Find where the given text appears and provide that cell's center as [X, Y] coordinate. 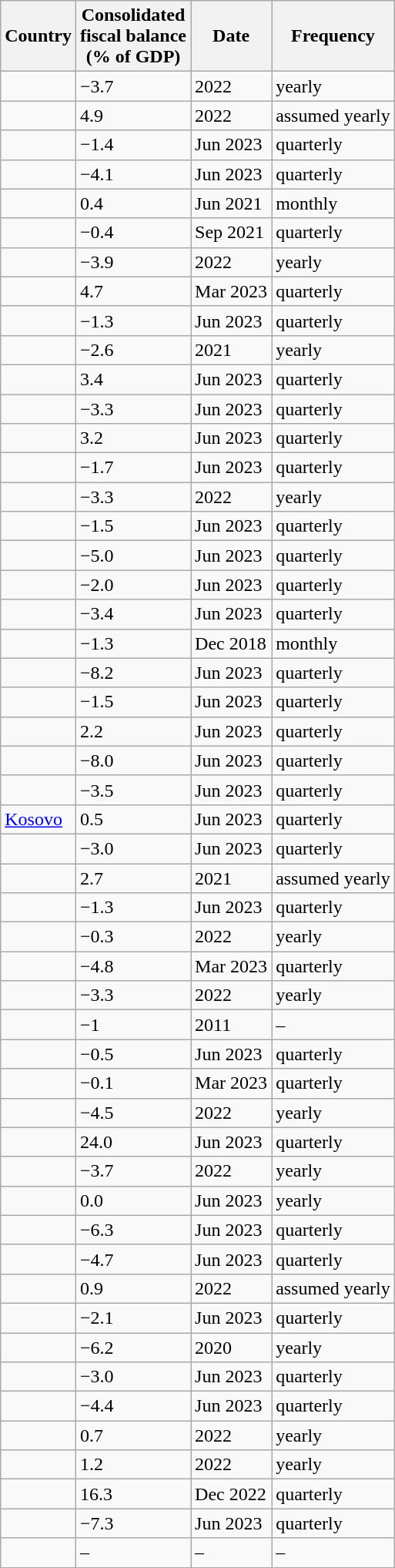
−3.5 [132, 790]
2.2 [132, 731]
4.7 [132, 291]
Sep 2021 [231, 233]
Frequency [333, 36]
−3.9 [132, 262]
−1 [132, 1025]
Dec 2018 [231, 643]
−4.1 [132, 174]
2020 [231, 1348]
Kosovo [38, 819]
0.5 [132, 819]
3.4 [132, 379]
−6.3 [132, 1230]
−0.3 [132, 937]
−5.0 [132, 556]
−2.0 [132, 585]
0.0 [132, 1200]
−1.4 [132, 145]
−8.2 [132, 673]
−2.1 [132, 1318]
−0.1 [132, 1083]
Jun 2021 [231, 203]
−4.5 [132, 1113]
Dec 2022 [231, 1494]
Date [231, 36]
Consolidatedfiscal balance(% of GDP) [132, 36]
Country [38, 36]
−3.4 [132, 614]
−0.4 [132, 233]
−4.7 [132, 1259]
1.2 [132, 1465]
−2.6 [132, 350]
0.4 [132, 203]
2.7 [132, 878]
2011 [231, 1025]
−6.2 [132, 1348]
3.2 [132, 438]
−0.5 [132, 1054]
−1.7 [132, 468]
16.3 [132, 1494]
−4.8 [132, 966]
0.9 [132, 1288]
−4.4 [132, 1406]
0.7 [132, 1435]
4.9 [132, 116]
−8.0 [132, 760]
−7.3 [132, 1523]
24.0 [132, 1142]
